Output the [X, Y] coordinate of the center of the cell containing the given text.  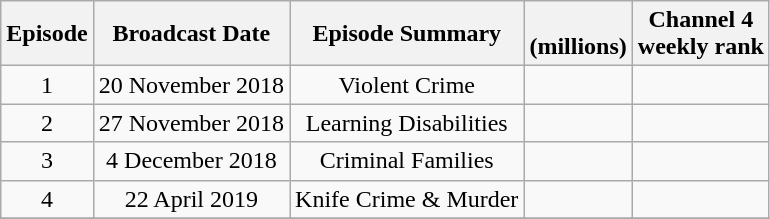
Knife Crime & Murder [407, 199]
3 [47, 161]
Violent Crime [407, 85]
20 November 2018 [191, 85]
22 April 2019 [191, 199]
4 [47, 199]
Episode Summary [407, 34]
27 November 2018 [191, 123]
Learning Disabilities [407, 123]
Criminal Families [407, 161]
(millions) [578, 34]
2 [47, 123]
Broadcast Date [191, 34]
4 December 2018 [191, 161]
Channel 4weekly rank [700, 34]
Episode [47, 34]
1 [47, 85]
